Determine the (X, Y) coordinate at the center of the cell enclosing the given text.  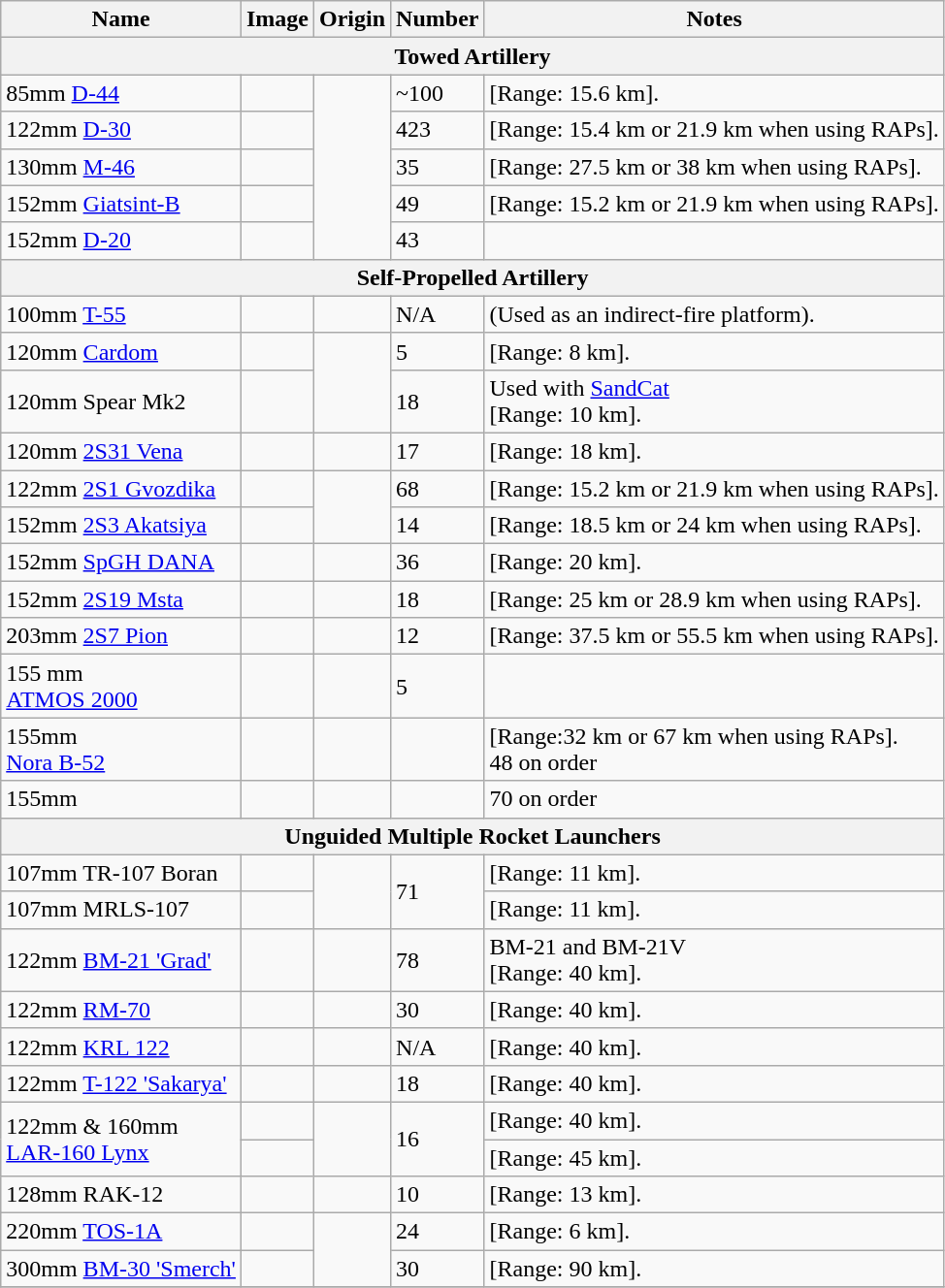
68 (438, 488)
220mm TOS-1A (121, 1232)
17 (438, 451)
[Range:32 km or 67 km when using RAPs].48 on order (714, 749)
100mm T-55 (121, 314)
Self-Propelled Artillery (473, 277)
128mm RAK-12 (121, 1195)
43 (438, 241)
10 (438, 1195)
122mm & 160mmLAR-160 Lynx (121, 1139)
120mm Spear Mk2 (121, 402)
24 (438, 1232)
71 (438, 891)
152mm D-20 (121, 241)
[Range: 45 km]. (714, 1157)
152mm 2S19 Msta (121, 599)
155mm (121, 799)
[Range: 8 km]. (714, 351)
85mm D-44 (121, 93)
152mm 2S3 Akatsiya (121, 526)
122mm 2S1 Gvozdika (121, 488)
78 (438, 960)
152mm SpGH DANA (121, 563)
12 (438, 636)
Name (121, 19)
[Range: 15.4 km or 21.9 km when using RAPs]. (714, 130)
122mm KRL 122 (121, 1046)
122mm D-30 (121, 130)
(Used as an indirect-fire platform). (714, 314)
[Range: 37.5 km or 55.5 km when using RAPs]. (714, 636)
~100 (438, 93)
Origin (353, 19)
[Range: 18.5 km or 24 km when using RAPs]. (714, 526)
[Range: 13 km]. (714, 1195)
107mm MRLS-107 (121, 910)
Used with SandCat[Range: 10 km]. (714, 402)
107mm TR-107 Boran (121, 873)
35 (438, 167)
155mmNora B-52 (121, 749)
[Range: 90 km]. (714, 1269)
49 (438, 204)
122mm BM-21 'Grad' (121, 960)
120mm Cardom (121, 351)
[Range: 6 km]. (714, 1232)
Number (438, 19)
122mm T-122 'Sakarya' (121, 1083)
122mm RM-70 (121, 1010)
120mm 2S31 Vena (121, 451)
155 mmATMOS 2000 (121, 687)
[Range: 20 km]. (714, 563)
152mm Giatsint-B (121, 204)
300mm BM-30 'Smerch' (121, 1269)
130mm M-46 (121, 167)
16 (438, 1139)
[Range: 25 km or 28.9 km when using RAPs]. (714, 599)
14 (438, 526)
[Range: 27.5 km or 38 km when using RAPs]. (714, 167)
[Range: 15.6 km]. (714, 93)
BM-21 and BM-21V[Range: 40 km]. (714, 960)
Notes (714, 19)
70 on order (714, 799)
423 (438, 130)
Towed Artillery (473, 56)
Image (277, 19)
203mm 2S7 Pion (121, 636)
36 (438, 563)
Unguided Multiple Rocket Launchers (473, 836)
[Range: 18 km]. (714, 451)
